Return the [x, y] coordinate for the center point of the cell that contains the specified text.  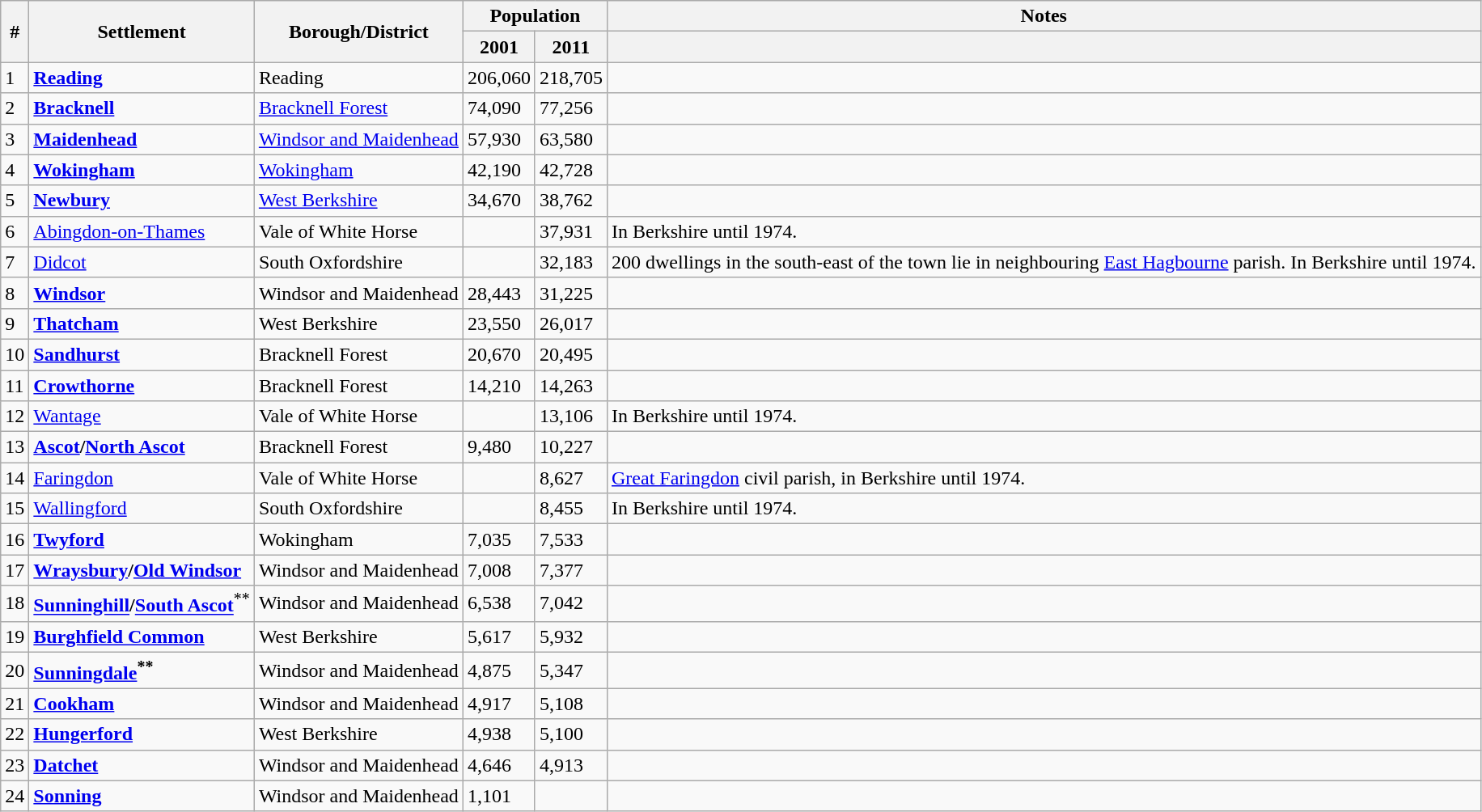
22 [15, 734]
4,646 [498, 765]
Twyford [142, 539]
18 [15, 603]
Didcot [142, 262]
42,190 [498, 170]
Sandhurst [142, 354]
28,443 [498, 293]
26,017 [571, 324]
Great Faringdon civil parish, in Berkshire until 1974. [1044, 478]
7,008 [498, 570]
16 [15, 539]
206,060 [498, 78]
Wallingford [142, 509]
218,705 [571, 78]
Maidenhead [142, 139]
7,042 [571, 603]
77,256 [571, 108]
14,210 [498, 386]
1 [15, 78]
Sonning [142, 796]
63,580 [571, 139]
7,533 [571, 539]
Windsor [142, 293]
11 [15, 386]
3 [15, 139]
Cookham [142, 704]
23,550 [498, 324]
Notes [1044, 16]
9,480 [498, 447]
Datchet [142, 765]
13,106 [571, 417]
8,627 [571, 478]
7,377 [571, 570]
Borough/District [358, 32]
10 [15, 354]
8 [15, 293]
Abingdon-on-Thames [142, 231]
Sunninghill/South Ascot** [142, 603]
4 [15, 170]
14,263 [571, 386]
37,931 [571, 231]
Ascot/North Ascot [142, 447]
2 [15, 108]
31,225 [571, 293]
4,913 [571, 765]
2001 [498, 47]
Settlement [142, 32]
5 [15, 201]
Faringdon [142, 478]
57,930 [498, 139]
74,090 [498, 108]
5,108 [571, 704]
5,347 [571, 671]
Wantage [142, 417]
34,670 [498, 201]
5,932 [571, 636]
24 [15, 796]
20,495 [571, 354]
38,762 [571, 201]
32,183 [571, 262]
5,617 [498, 636]
Bracknell [142, 108]
23 [15, 765]
7 [15, 262]
# [15, 32]
21 [15, 704]
Sunningdale** [142, 671]
Wraysbury/Old Windsor [142, 570]
13 [15, 447]
4,917 [498, 704]
1,101 [498, 796]
Population [535, 16]
Newbury [142, 201]
42,728 [571, 170]
200 dwellings in the south-east of the town lie in neighbouring East Hagbourne parish. In Berkshire until 1974. [1044, 262]
15 [15, 509]
4,875 [498, 671]
19 [15, 636]
Crowthorne [142, 386]
17 [15, 570]
20 [15, 671]
7,035 [498, 539]
Hungerford [142, 734]
Burghfield Common [142, 636]
8,455 [571, 509]
14 [15, 478]
10,227 [571, 447]
Thatcham [142, 324]
2011 [571, 47]
20,670 [498, 354]
4,938 [498, 734]
6,538 [498, 603]
6 [15, 231]
12 [15, 417]
9 [15, 324]
5,100 [571, 734]
